Find where the given text appears and provide that cell's center as [x, y] coordinate. 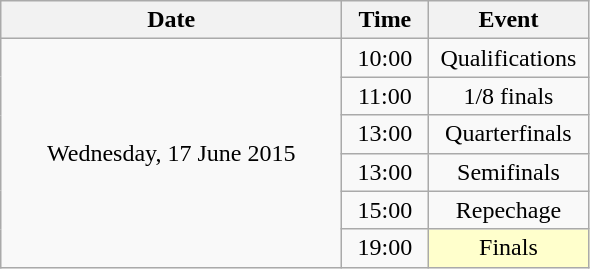
10:00 [385, 58]
Qualifications [508, 58]
Quarterfinals [508, 134]
Event [508, 20]
Date [172, 20]
Time [385, 20]
Finals [508, 248]
Wednesday, 17 June 2015 [172, 153]
11:00 [385, 96]
19:00 [385, 248]
Repechage [508, 210]
15:00 [385, 210]
Semifinals [508, 172]
1/8 finals [508, 96]
